From the cell containing the given text, extract its center point as [x, y] coordinate. 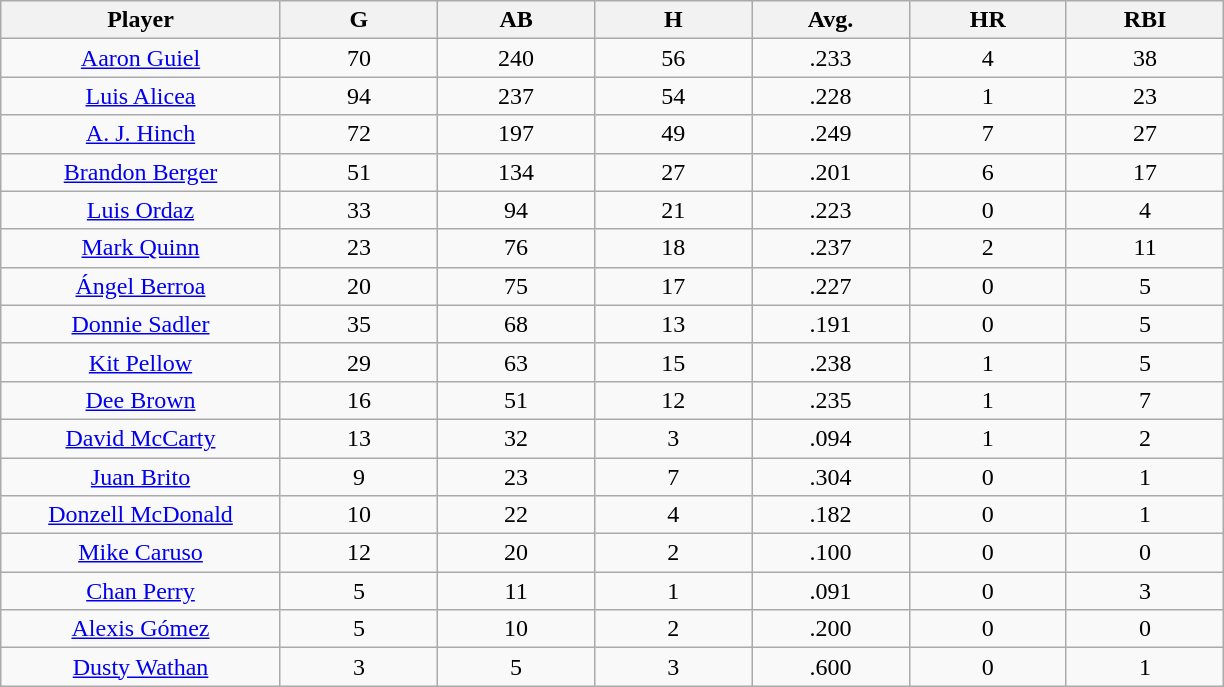
Donnie Sadler [141, 324]
240 [516, 58]
AB [516, 20]
49 [674, 134]
18 [674, 248]
Brandon Berger [141, 172]
.237 [830, 248]
.091 [830, 591]
.600 [830, 667]
HR [988, 20]
.094 [830, 438]
75 [516, 286]
29 [358, 362]
.201 [830, 172]
Ángel Berroa [141, 286]
.182 [830, 515]
16 [358, 400]
Luis Alicea [141, 96]
Luis Ordaz [141, 210]
.235 [830, 400]
15 [674, 362]
.223 [830, 210]
.238 [830, 362]
Player [141, 20]
Juan Brito [141, 477]
Avg. [830, 20]
Dee Brown [141, 400]
Aaron Guiel [141, 58]
.191 [830, 324]
David McCarty [141, 438]
6 [988, 172]
Dusty Wathan [141, 667]
G [358, 20]
.304 [830, 477]
Alexis Gómez [141, 629]
63 [516, 362]
76 [516, 248]
.200 [830, 629]
237 [516, 96]
.233 [830, 58]
56 [674, 58]
38 [1144, 58]
.227 [830, 286]
21 [674, 210]
.228 [830, 96]
197 [516, 134]
32 [516, 438]
.249 [830, 134]
70 [358, 58]
Chan Perry [141, 591]
22 [516, 515]
33 [358, 210]
68 [516, 324]
RBI [1144, 20]
A. J. Hinch [141, 134]
Kit Pellow [141, 362]
.100 [830, 553]
Donzell McDonald [141, 515]
Mike Caruso [141, 553]
Mark Quinn [141, 248]
35 [358, 324]
72 [358, 134]
H [674, 20]
54 [674, 96]
9 [358, 477]
134 [516, 172]
